Locate the cell with the specified text and output its [X, Y] center coordinate. 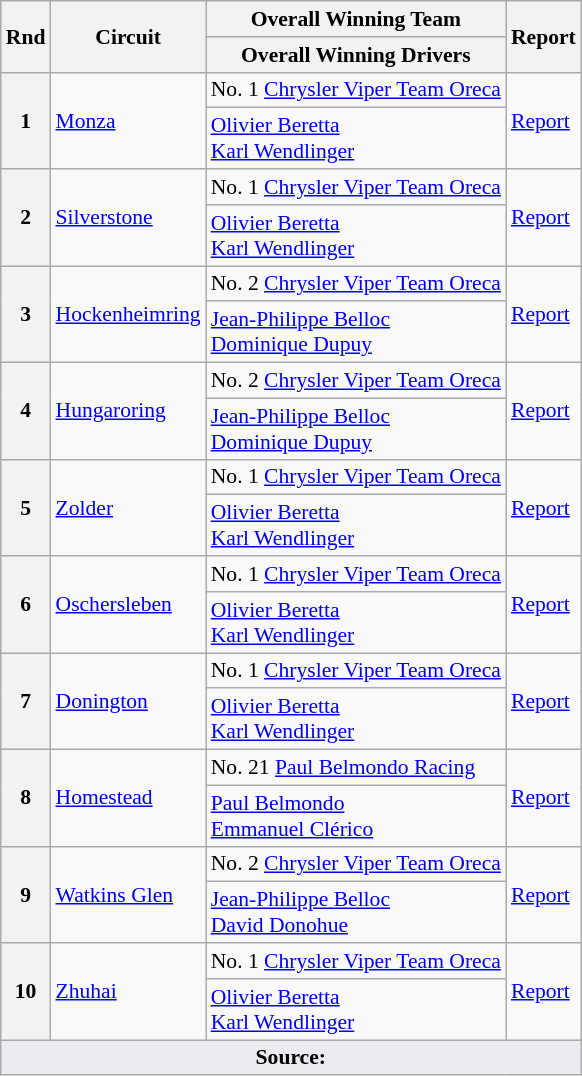
Hockenheimring [128, 314]
6 [26, 604]
Silverstone [128, 218]
2 [26, 218]
10 [26, 992]
Paul Belmondo Emmanuel Clérico [356, 816]
Zolder [128, 508]
Source: [291, 1058]
Monza [128, 120]
Donington [128, 702]
Hungaroring [128, 412]
1 [26, 120]
Jean-Philippe Belloc David Donohue [356, 912]
Zhuhai [128, 992]
Overall Winning Team [356, 19]
No. 21 Paul Belmondo Racing [356, 768]
Overall Winning Drivers [356, 55]
Circuit [128, 36]
7 [26, 702]
Rnd [26, 36]
4 [26, 412]
Watkins Glen [128, 894]
Homestead [128, 798]
8 [26, 798]
9 [26, 894]
Oschersleben [128, 604]
5 [26, 508]
3 [26, 314]
